From the cell containing the given text, extract its center point as (X, Y) coordinate. 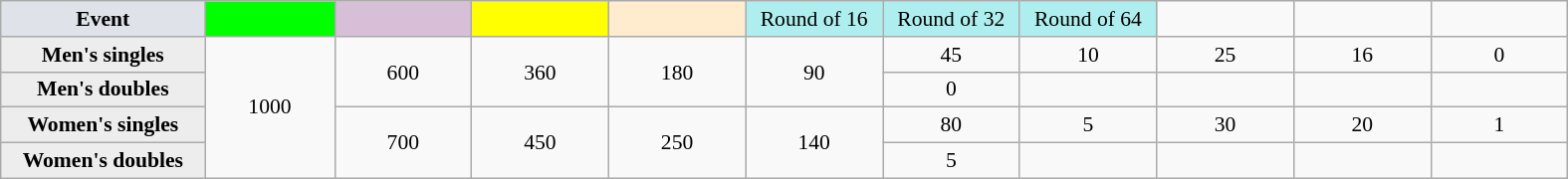
Men's doubles (104, 89)
Round of 16 (814, 19)
25 (1226, 55)
10 (1088, 55)
Women's singles (104, 125)
250 (677, 143)
450 (541, 143)
20 (1362, 125)
360 (541, 72)
90 (814, 72)
45 (951, 55)
1000 (270, 107)
700 (403, 143)
140 (814, 143)
30 (1226, 125)
Round of 32 (951, 19)
600 (403, 72)
180 (677, 72)
16 (1362, 55)
Round of 64 (1088, 19)
1 (1499, 125)
80 (951, 125)
Event (104, 19)
Women's doubles (104, 161)
Men's singles (104, 55)
